Determine the (X, Y) coordinate at the center of the cell enclosing the given text.  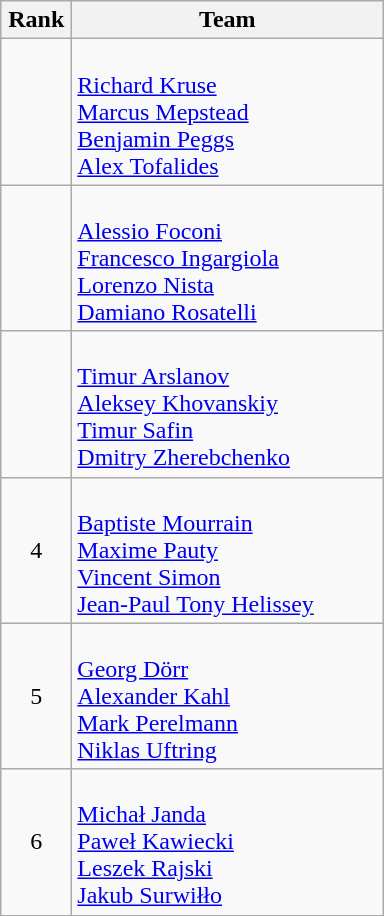
4 (36, 550)
Michał JandaPaweł KawieckiLeszek RajskiJakub Surwiłło (228, 842)
Richard KruseMarcus MepsteadBenjamin PeggsAlex Tofalides (228, 112)
Alessio FoconiFrancesco IngargiolaLorenzo NistaDamiano Rosatelli (228, 258)
Georg DörrAlexander KahlMark PerelmannNiklas Uftring (228, 696)
Rank (36, 20)
Baptiste MourrainMaxime PautyVincent SimonJean-Paul Tony Helissey (228, 550)
5 (36, 696)
6 (36, 842)
Team (228, 20)
Timur ArslanovAleksey KhovanskiyTimur SafinDmitry Zherebchenko (228, 404)
